Extract the (x, y) coordinate from the center of the cell holding the provided text.  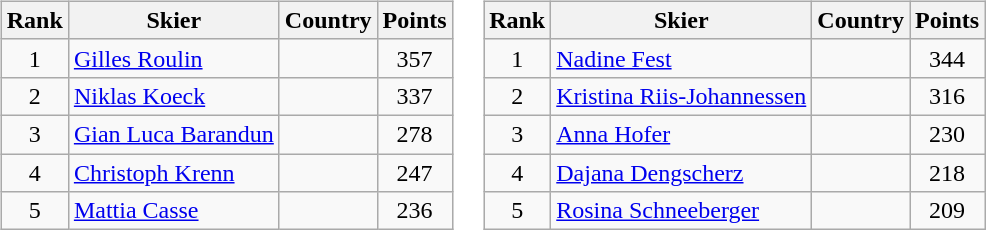
357 (414, 58)
Niklas Koeck (174, 96)
Kristina Riis-Johannessen (682, 96)
344 (948, 58)
247 (414, 173)
236 (414, 211)
218 (948, 173)
Nadine Fest (682, 58)
337 (414, 96)
278 (414, 134)
Gian Luca Barandun (174, 134)
Rosina Schneeberger (682, 211)
Mattia Casse (174, 211)
Anna Hofer (682, 134)
230 (948, 134)
316 (948, 96)
Gilles Roulin (174, 58)
209 (948, 211)
Dajana Dengscherz (682, 173)
Christoph Krenn (174, 173)
